For the text-containing cell, return its midpoint in (x, y) coordinate format. 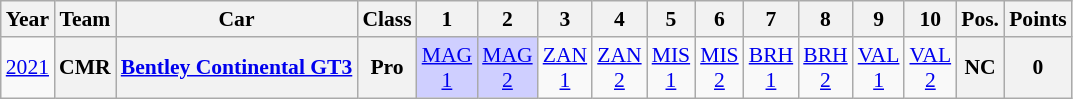
BRH1 (772, 68)
MAG1 (448, 68)
9 (879, 19)
6 (720, 19)
Year (28, 19)
ZAN2 (619, 68)
1 (448, 19)
2021 (28, 68)
Pos. (980, 19)
4 (619, 19)
10 (930, 19)
CMR (85, 68)
7 (772, 19)
Car (237, 19)
Points (1038, 19)
Pro (386, 68)
VAL1 (879, 68)
MIS2 (720, 68)
MIS1 (672, 68)
2 (508, 19)
3 (565, 19)
0 (1038, 68)
VAL2 (930, 68)
8 (826, 19)
NC (980, 68)
5 (672, 19)
Bentley Continental GT3 (237, 68)
MAG2 (508, 68)
Team (85, 19)
ZAN1 (565, 68)
BRH2 (826, 68)
Class (386, 19)
